Identify which cell holds the provided text, then report its (X, Y) central coordinate. 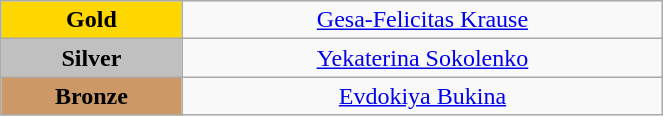
Bronze (92, 96)
Gesa-Felicitas Krause (422, 20)
Evdokiya Bukina (422, 96)
Silver (92, 58)
Yekaterina Sokolenko (422, 58)
Gold (92, 20)
